Search for the cell housing the specified text and yield its [x, y] center coordinate. 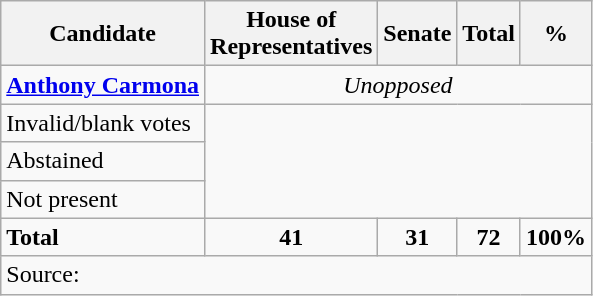
Unopposed [398, 85]
Not present [103, 199]
Anthony Carmona [103, 85]
% [556, 34]
31 [418, 237]
Invalid/blank votes [103, 123]
Abstained [103, 161]
House of Representatives [292, 34]
41 [292, 237]
Candidate [103, 34]
Source: [296, 275]
72 [489, 237]
Senate [418, 34]
100% [556, 237]
